Identify which cell holds the provided text, then report its [X, Y] central coordinate. 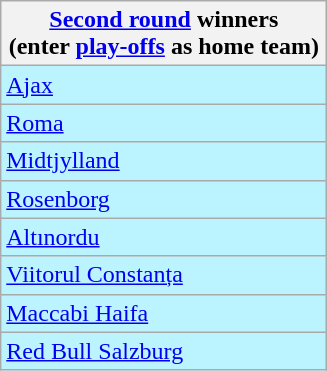
Viitorul Constanța [164, 275]
Altınordu [164, 237]
Ajax [164, 85]
Red Bull Salzburg [164, 351]
Maccabi Haifa [164, 313]
Midtjylland [164, 161]
Rosenborg [164, 199]
Second round winners(enter play-offs as home team) [164, 34]
Roma [164, 123]
